Locate the cell with the specified text and output its [X, Y] center coordinate. 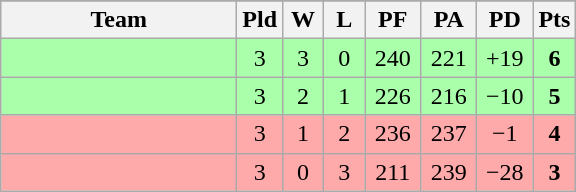
−28 [505, 172]
PD [505, 20]
6 [554, 58]
216 [449, 96]
PF [393, 20]
226 [393, 96]
221 [449, 58]
Team [119, 20]
Pts [554, 20]
4 [554, 134]
237 [449, 134]
Pld [260, 20]
5 [554, 96]
240 [393, 58]
239 [449, 172]
+19 [505, 58]
−1 [505, 134]
PA [449, 20]
L [344, 20]
236 [393, 134]
W [304, 20]
211 [393, 172]
−10 [505, 96]
